Provide the (x, y) coordinate of the cell's center where the given text is located.  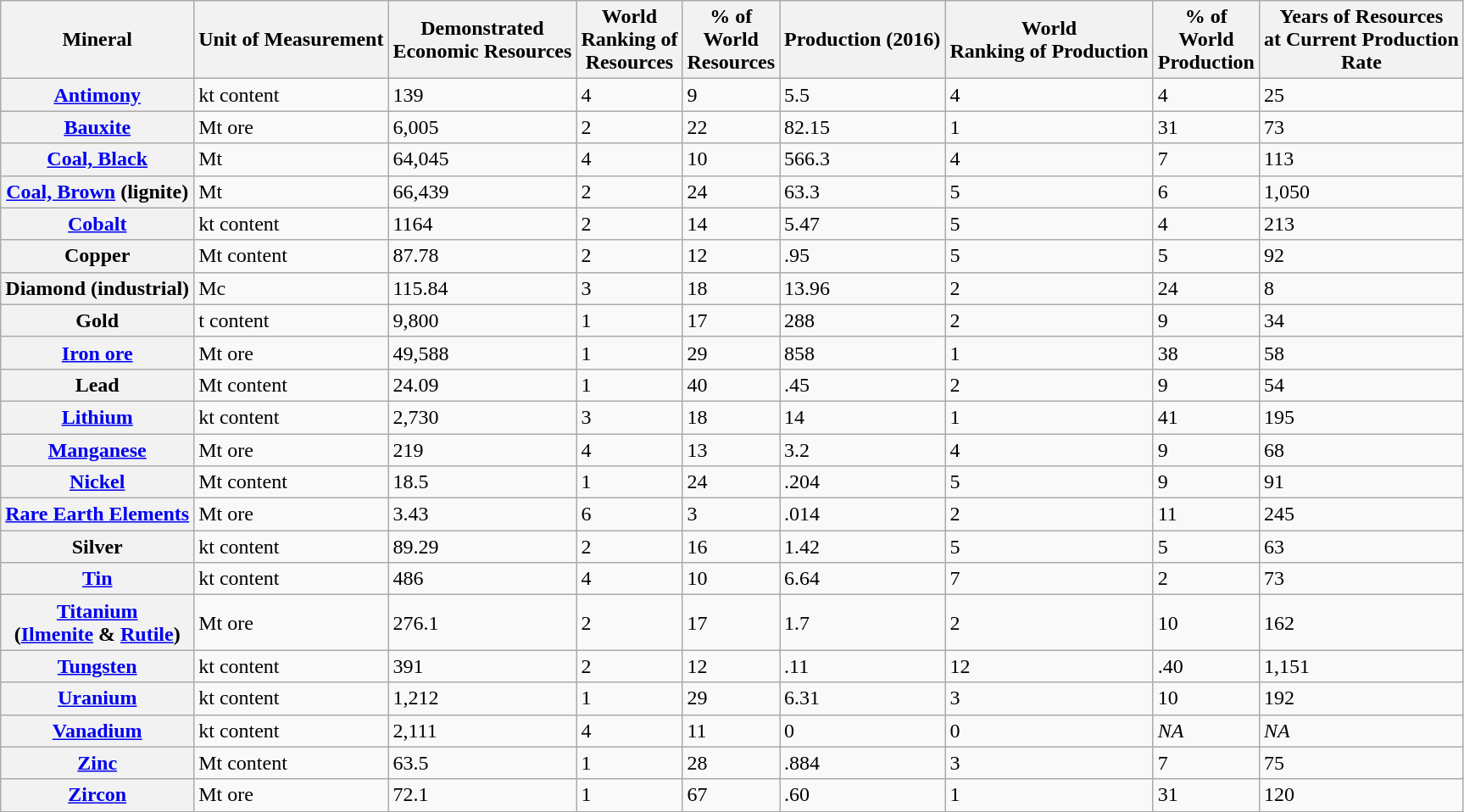
75 (1361, 763)
2,730 (482, 417)
91 (1361, 482)
192 (1361, 698)
219 (482, 450)
Manganese (97, 450)
1.7 (863, 622)
% ofWorldResources (731, 40)
.11 (863, 666)
1,050 (1361, 192)
Gold (97, 320)
Rare Earth Elements (97, 514)
195 (1361, 417)
8 (1361, 288)
Mineral (97, 40)
87.78 (482, 256)
162 (1361, 622)
18.5 (482, 482)
Zinc (97, 763)
67 (731, 795)
49,588 (482, 353)
Lead (97, 385)
.40 (1205, 666)
120 (1361, 795)
13.96 (863, 288)
World Ranking of Production (1049, 40)
.60 (863, 795)
Mc (292, 288)
Cobalt (97, 224)
Tungsten (97, 666)
6.64 (863, 579)
.884 (863, 763)
Lithium (97, 417)
566.3 (863, 159)
486 (482, 579)
6,005 (482, 127)
82.15 (863, 127)
28 (731, 763)
2,111 (482, 731)
Iron ore (97, 353)
288 (863, 320)
68 (1361, 450)
Nickel (97, 482)
63.5 (482, 763)
38 (1205, 353)
Years of Resourcesat Current ProductionRate (1361, 40)
WorldRanking ofResources (629, 40)
139 (482, 95)
Uranium (97, 698)
Unit of Measurement (292, 40)
16 (731, 547)
113 (1361, 159)
1,151 (1361, 666)
276.1 (482, 622)
Diamond (industrial) (97, 288)
72.1 (482, 795)
41 (1205, 417)
Vanadium (97, 731)
Tin (97, 579)
40 (731, 385)
Copper (97, 256)
24.09 (482, 385)
Production (2016) (863, 40)
.014 (863, 514)
64,045 (482, 159)
858 (863, 353)
9,800 (482, 320)
13 (731, 450)
25 (1361, 95)
54 (1361, 385)
3.43 (482, 514)
58 (1361, 353)
Bauxite (97, 127)
Zircon (97, 795)
% ofWorldProduction (1205, 40)
115.84 (482, 288)
1.42 (863, 547)
213 (1361, 224)
63 (1361, 547)
245 (1361, 514)
t content (292, 320)
5.5 (863, 95)
1164 (482, 224)
Coal, Brown (lignite) (97, 192)
Silver (97, 547)
DemonstratedEconomic Resources (482, 40)
Antimony (97, 95)
.204 (863, 482)
6.31 (863, 698)
Coal, Black (97, 159)
.95 (863, 256)
391 (482, 666)
.45 (863, 385)
Titanium(Ilmenite & Rutile) (97, 622)
63.3 (863, 192)
3.2 (863, 450)
5.47 (863, 224)
66,439 (482, 192)
89.29 (482, 547)
92 (1361, 256)
1,212 (482, 698)
34 (1361, 320)
22 (731, 127)
